For the text-containing cell, return its midpoint in (X, Y) coordinate format. 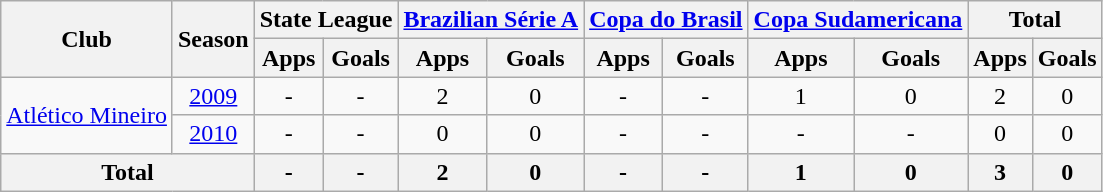
Brazilian Série A (491, 20)
3 (1000, 172)
Copa Sudamericana (858, 20)
Club (87, 39)
2009 (213, 96)
Atlético Mineiro (87, 115)
State League (326, 20)
Copa do Brasil (666, 20)
2010 (213, 134)
Season (213, 39)
